Capture the cell that displays the provided text and extract its [x, y] central coordinate. 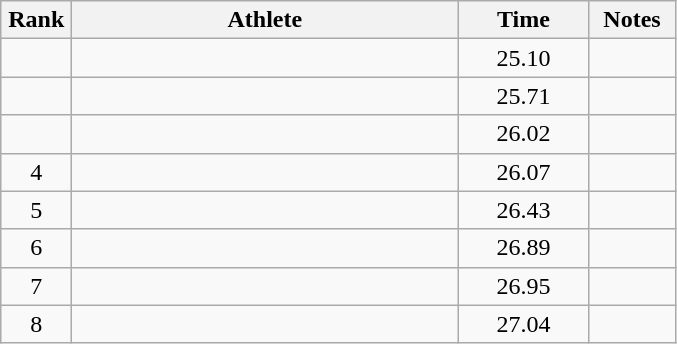
25.10 [524, 58]
Notes [632, 20]
Time [524, 20]
26.95 [524, 286]
25.71 [524, 96]
8 [36, 324]
26.02 [524, 134]
5 [36, 210]
4 [36, 172]
27.04 [524, 324]
26.43 [524, 210]
26.89 [524, 248]
26.07 [524, 172]
Athlete [265, 20]
6 [36, 248]
Rank [36, 20]
7 [36, 286]
